Return (X, Y) of the center of cell containing provided text 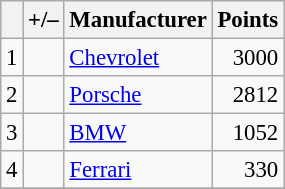
Points (248, 20)
Manufacturer (138, 20)
4 (12, 170)
1052 (248, 133)
2 (12, 95)
+/– (44, 20)
Chevrolet (138, 58)
1 (12, 58)
330 (248, 170)
3 (12, 133)
2812 (248, 95)
3000 (248, 58)
BMW (138, 133)
Porsche (138, 95)
Ferrari (138, 170)
